Return (x, y) of the center of cell containing provided text 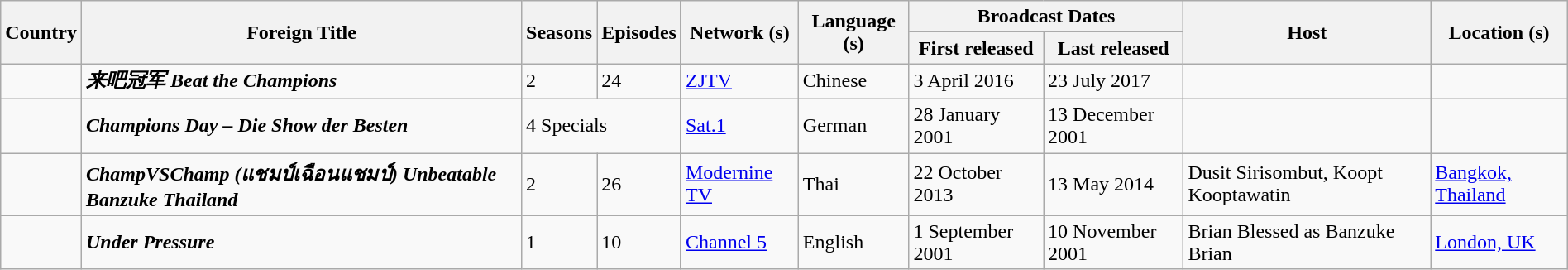
ZJTV (739, 81)
28 January 2001 (976, 126)
26 (639, 184)
10 November 2001 (1113, 242)
Host (1307, 32)
Brian Blessed as Banzuke Brian (1307, 242)
Location (s) (1499, 32)
Champions Day – Die Show der Besten (301, 126)
来吧冠军 Beat the Champions (301, 81)
ChampVSChamp (แชมป์เฉือนแชมป์) Unbeatable Banzuke Thailand (301, 184)
Country (41, 32)
Dusit Sirisombut, Koopt Kooptawatin (1307, 184)
13 December 2001 (1113, 126)
Foreign Title (301, 32)
Sat.1 (739, 126)
Under Pressure (301, 242)
English (853, 242)
Broadcast Dates (1046, 17)
1 (559, 242)
23 July 2017 (1113, 81)
Network (s) (739, 32)
First released (976, 48)
10 (639, 242)
3 April 2016 (976, 81)
Chinese (853, 81)
Last released (1113, 48)
Channel 5 (739, 242)
Bangkok, Thailand (1499, 184)
24 (639, 81)
Seasons (559, 32)
22 October 2013 (976, 184)
German (853, 126)
4 Specials (602, 126)
13 May 2014 (1113, 184)
1 September 2001 (976, 242)
Thai (853, 184)
London, UK (1499, 242)
Modernine TV (739, 184)
Language (s) (853, 32)
Episodes (639, 32)
